Detect which cell encompasses the target text, then output its (X, Y) center coordinate. 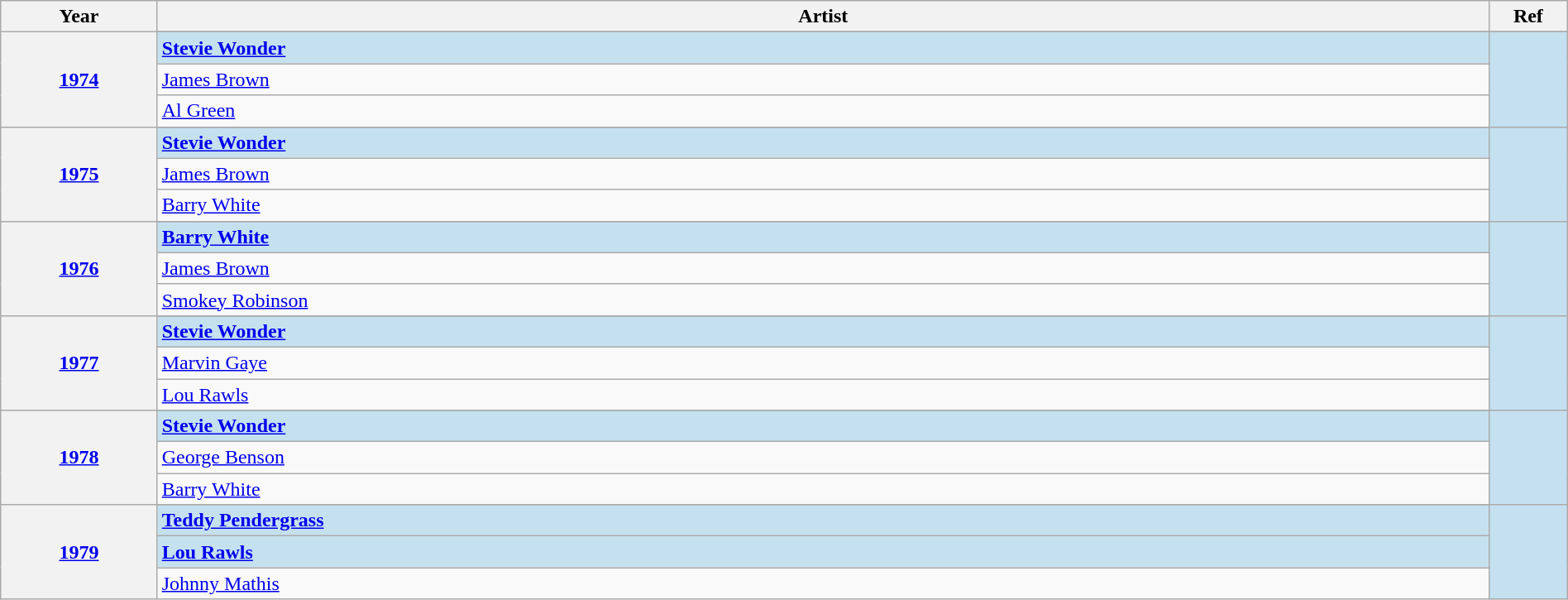
Marvin Gaye (823, 362)
Smokey Robinson (823, 300)
1974 (79, 79)
1976 (79, 268)
1975 (79, 174)
1979 (79, 552)
1978 (79, 458)
Year (79, 17)
Al Green (823, 111)
Teddy Pendergrass (823, 521)
Johnny Mathis (823, 583)
George Benson (823, 458)
Artist (823, 17)
1977 (79, 362)
Ref (1528, 17)
